Extract the (x, y) coordinate from the center of the cell holding the provided text.  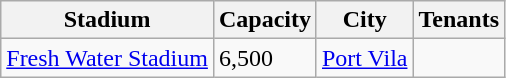
Port Vila (364, 58)
Capacity (264, 20)
6,500 (264, 58)
City (364, 20)
Stadium (108, 20)
Tenants (459, 20)
Fresh Water Stadium (108, 58)
